Search for the cell housing the specified text and yield its (x, y) center coordinate. 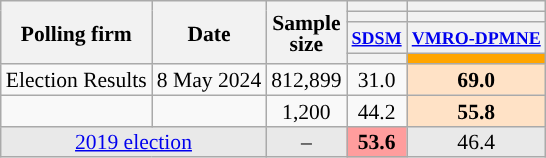
Election Results (76, 80)
SDSM (377, 38)
31.0 (377, 80)
Samplesize (306, 32)
2019 election (134, 142)
VMRO-DPMNE (476, 38)
8 May 2024 (209, 80)
69.0 (476, 80)
46.4 (476, 142)
53.6 (377, 142)
812,899 (306, 80)
Date (209, 32)
– (306, 142)
44.2 (377, 110)
Polling firm (76, 32)
1,200 (306, 110)
55.8 (476, 110)
